Output the [X, Y] coordinate of the center of the cell containing the given text.  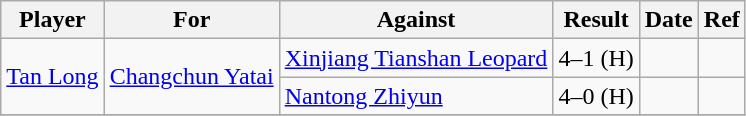
Result [596, 20]
4–0 (H) [596, 96]
Tan Long [52, 77]
Against [416, 20]
Ref [722, 20]
Date [668, 20]
4–1 (H) [596, 58]
Xinjiang Tianshan Leopard [416, 58]
Player [52, 20]
For [192, 20]
Nantong Zhiyun [416, 96]
Changchun Yatai [192, 77]
